Find where the given text appears and provide that cell's center as [X, Y] coordinate. 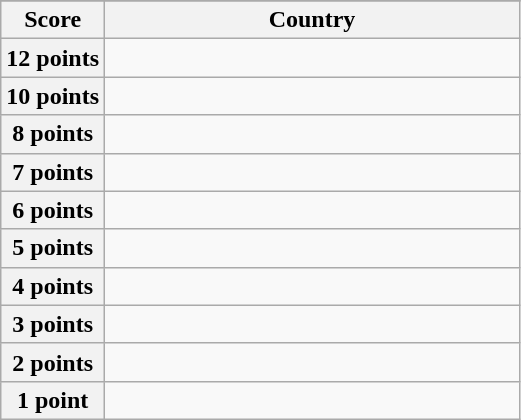
3 points [53, 324]
Country [312, 20]
12 points [53, 58]
4 points [53, 286]
1 point [53, 400]
6 points [53, 210]
7 points [53, 172]
5 points [53, 248]
2 points [53, 362]
Score [53, 20]
8 points [53, 134]
10 points [53, 96]
